For the text-containing cell, return its midpoint in [X, Y] coordinate format. 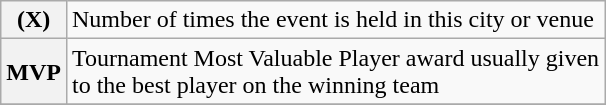
Number of times the event is held in this city or venue [335, 20]
MVP [34, 72]
Tournament Most Valuable Player award usually given to the best player on the winning team [335, 72]
(X) [34, 20]
